Output the [x, y] coordinate of the center of the cell containing the given text.  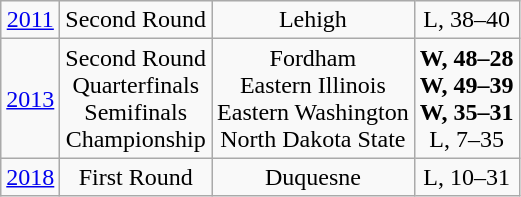
L, 10–31 [466, 177]
2013 [30, 98]
Second Round [136, 20]
Duquesne [314, 177]
2011 [30, 20]
First Round [136, 177]
FordhamEastern IllinoisEastern WashingtonNorth Dakota State [314, 98]
Lehigh [314, 20]
Second RoundQuarterfinalsSemifinalsChampionship [136, 98]
2018 [30, 177]
L, 38–40 [466, 20]
W, 48–28W, 49–39W, 35–31L, 7–35 [466, 98]
